Find where the given text appears and provide that cell's center as (x, y) coordinate. 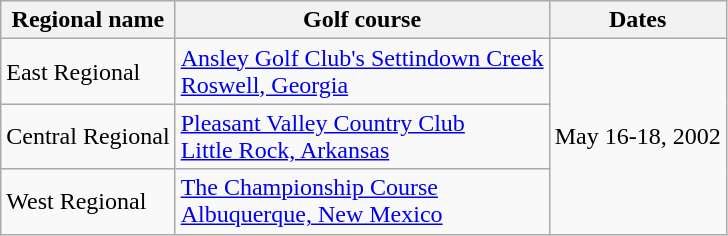
East Regional (88, 72)
The Championship CourseAlbuquerque, New Mexico (362, 202)
Pleasant Valley Country ClubLittle Rock, Arkansas (362, 136)
Dates (638, 20)
Regional name (88, 20)
West Regional (88, 202)
Golf course (362, 20)
Central Regional (88, 136)
May 16-18, 2002 (638, 136)
Ansley Golf Club's Settindown CreekRoswell, Georgia (362, 72)
